Pinpoint the cell where the given text exists, returning its (x, y) midpoint coordinate. 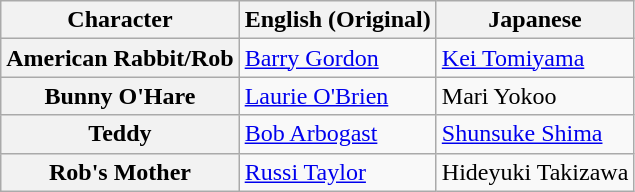
Kei Tomiyama (535, 58)
Barry Gordon (338, 58)
Japanese (535, 20)
Rob's Mother (120, 172)
Shunsuke Shima (535, 134)
Character (120, 20)
Russi Taylor (338, 172)
Mari Yokoo (535, 96)
Teddy (120, 134)
English (Original) (338, 20)
Hideyuki Takizawa (535, 172)
Bob Arbogast (338, 134)
American Rabbit/Rob (120, 58)
Laurie O'Brien (338, 96)
Bunny O'Hare (120, 96)
